From the cell containing the given text, extract its center point as [X, Y] coordinate. 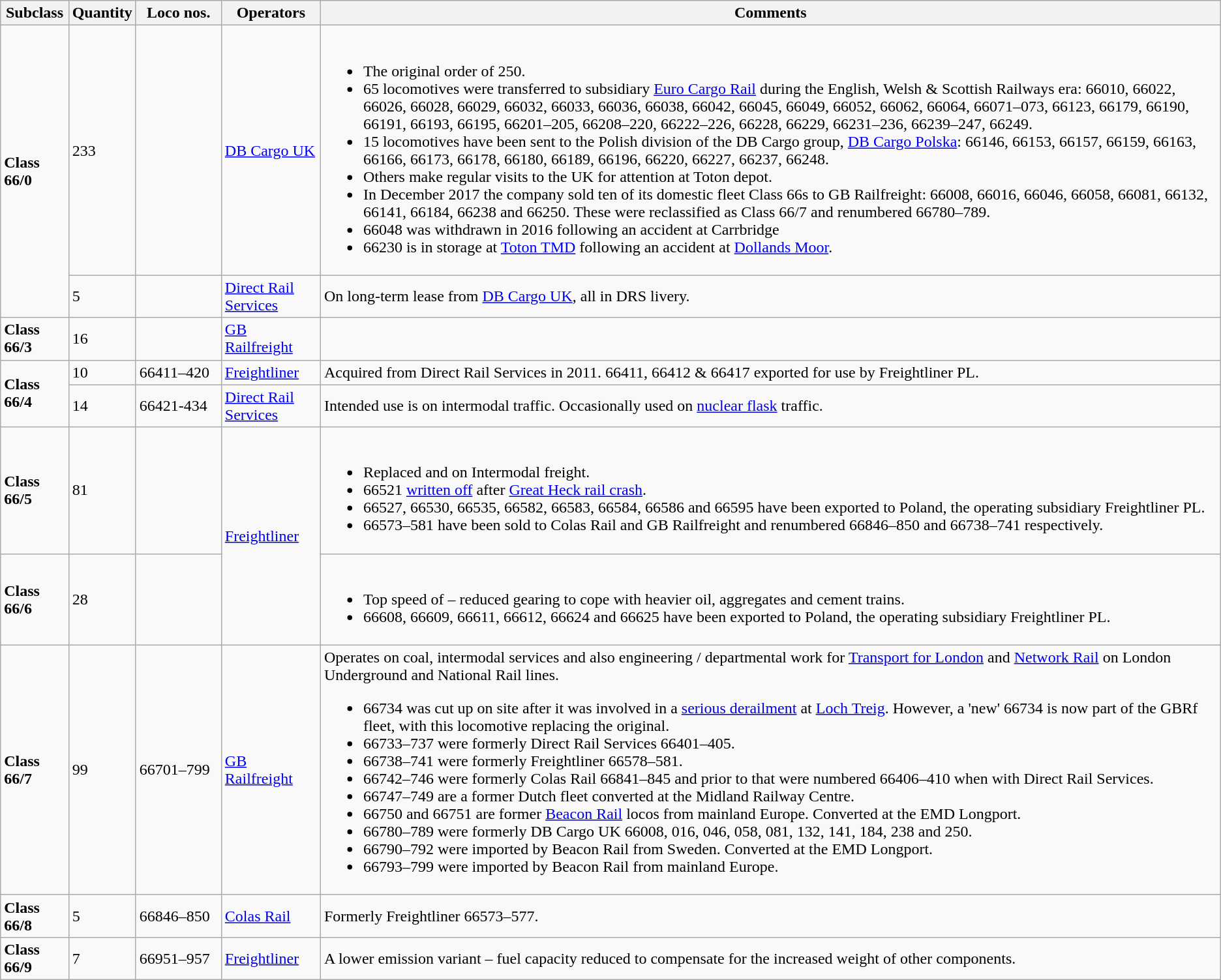
Intended use is on intermodal traffic. Occasionally used on nuclear flask traffic. [770, 406]
Class 66/6 [35, 599]
66951–957 [179, 958]
10 [102, 372]
7 [102, 958]
Acquired from Direct Rail Services in 2011. 66411, 66412 & 66417 exported for use by Freightliner PL. [770, 372]
Formerly Freightliner 66573–577. [770, 915]
81 [102, 490]
Operators [271, 13]
Class 66/7 [35, 769]
233 [102, 150]
66846–850 [179, 915]
66701–799 [179, 769]
Class 66/4 [35, 394]
A lower emission variant – fuel capacity reduced to compensate for the increased weight of other components. [770, 958]
DB Cargo UK [271, 150]
66421-434 [179, 406]
Class 66/5 [35, 490]
Colas Rail [271, 915]
99 [102, 769]
28 [102, 599]
14 [102, 406]
16 [102, 339]
Subclass [35, 13]
66411–420 [179, 372]
Quantity [102, 13]
Class 66/8 [35, 915]
Comments [770, 13]
On long-term lease from DB Cargo UK, all in DRS livery. [770, 296]
Loco nos. [179, 13]
Class 66/9 [35, 958]
Class 66/0 [35, 171]
Class 66/3 [35, 339]
